For the text-containing cell, return its midpoint in (x, y) coordinate format. 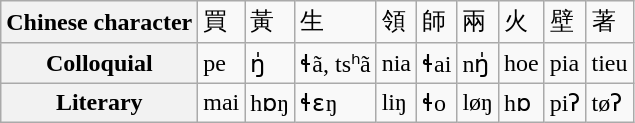
piʔ (565, 103)
Chinese character (100, 22)
liŋ (396, 103)
ɬã, tsʰã (336, 63)
買 (222, 22)
領 (396, 22)
師 (437, 22)
黃 (270, 22)
火 (522, 22)
tieu (610, 63)
Literary (100, 103)
tøʔ (610, 103)
ɬai (437, 63)
著 (610, 22)
壁 (565, 22)
pe (222, 63)
ŋ̍ (270, 63)
nŋ̍ (478, 63)
兩 (478, 22)
mai (222, 103)
nia (396, 63)
løŋ (478, 103)
pia (565, 63)
hɒŋ (270, 103)
ɬɛŋ (336, 103)
ɬo (437, 103)
生 (336, 22)
hɒ (522, 103)
Colloquial (100, 63)
hoe (522, 63)
